Return the [X, Y] coordinate for the center point of the cell that contains the specified text.  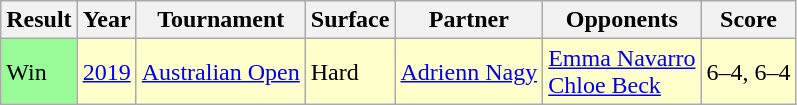
Win [39, 72]
Australian Open [220, 72]
Score [748, 20]
Hard [350, 72]
6–4, 6–4 [748, 72]
2019 [106, 72]
Year [106, 20]
Result [39, 20]
Opponents [622, 20]
Emma Navarro Chloe Beck [622, 72]
Adrienn Nagy [469, 72]
Surface [350, 20]
Tournament [220, 20]
Partner [469, 20]
